Find where the given text appears and provide that cell's center as (X, Y) coordinate. 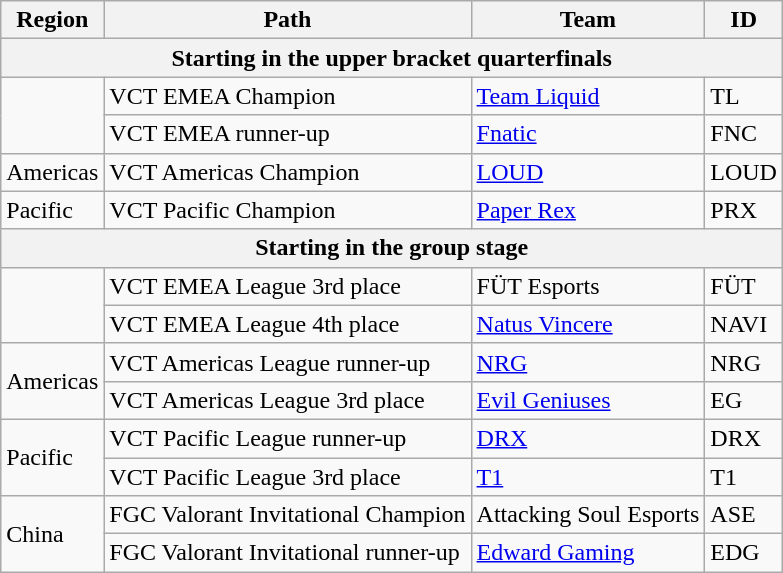
Fnatic (588, 134)
ASE (744, 515)
FÜT (744, 286)
VCT Pacific Champion (288, 210)
VCT EMEA League 4th place (288, 324)
Team Liquid (588, 96)
Attacking Soul Esports (588, 515)
FGC Valorant Invitational Champion (288, 515)
FGC Valorant Invitational runner-up (288, 553)
VCT Pacific League 3rd place (288, 477)
Starting in the group stage (392, 248)
PRX (744, 210)
EDG (744, 553)
NAVI (744, 324)
Path (288, 20)
Edward Gaming (588, 553)
VCT Pacific League runner-up (288, 438)
VCT Americas Champion (288, 172)
EG (744, 400)
VCT Americas League 3rd place (288, 400)
Evil Geniuses (588, 400)
Starting in the upper bracket quarterfinals (392, 58)
ID (744, 20)
Paper Rex (588, 210)
Natus Vincere (588, 324)
Team (588, 20)
FÜT Esports (588, 286)
VCT EMEA Champion (288, 96)
China (52, 534)
FNC (744, 134)
VCT EMEA runner-up (288, 134)
VCT Americas League runner-up (288, 362)
TL (744, 96)
VCT EMEA League 3rd place (288, 286)
Region (52, 20)
